Identify which cell holds the provided text, then report its [X, Y] central coordinate. 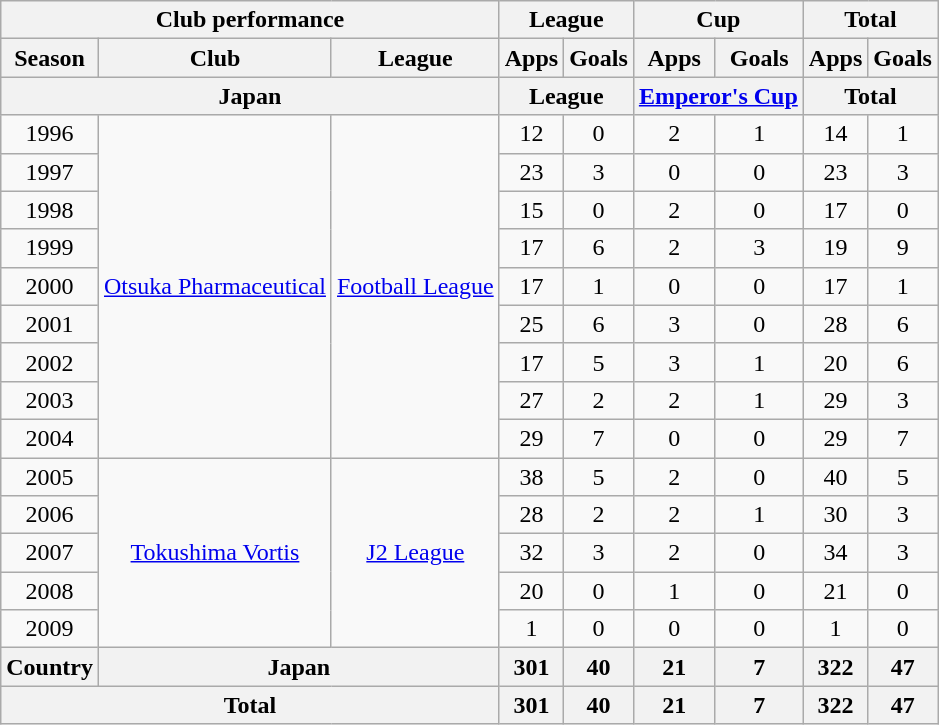
2007 [50, 553]
1996 [50, 134]
Club performance [250, 20]
1999 [50, 248]
Emperor's Cup [718, 96]
2001 [50, 324]
30 [835, 515]
15 [531, 210]
1997 [50, 172]
2006 [50, 515]
27 [531, 400]
38 [531, 477]
9 [903, 248]
2003 [50, 400]
2004 [50, 438]
19 [835, 248]
Country [50, 667]
32 [531, 553]
Football League [415, 286]
2002 [50, 362]
25 [531, 324]
J2 League [415, 553]
Otsuka Pharmaceutical [214, 286]
1998 [50, 210]
34 [835, 553]
Club [214, 58]
Tokushima Vortis [214, 553]
2009 [50, 629]
Cup [718, 20]
2005 [50, 477]
12 [531, 134]
2000 [50, 286]
2008 [50, 591]
Season [50, 58]
14 [835, 134]
